Detect which cell encompasses the target text, then output its (x, y) center coordinate. 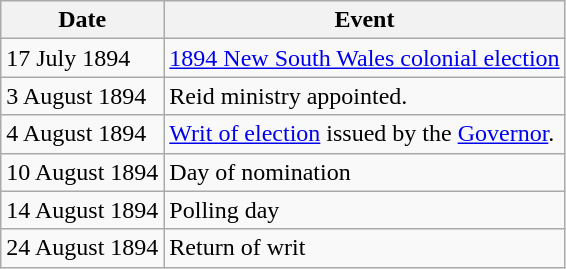
Event (364, 20)
1894 New South Wales colonial election (364, 58)
Reid ministry appointed. (364, 96)
14 August 1894 (82, 210)
Writ of election issued by the Governor. (364, 134)
Date (82, 20)
Day of nomination (364, 172)
4 August 1894 (82, 134)
17 July 1894 (82, 58)
3 August 1894 (82, 96)
Return of writ (364, 248)
10 August 1894 (82, 172)
Polling day (364, 210)
24 August 1894 (82, 248)
